Provide the (X, Y) coordinate of the cell's center where the given text is located.  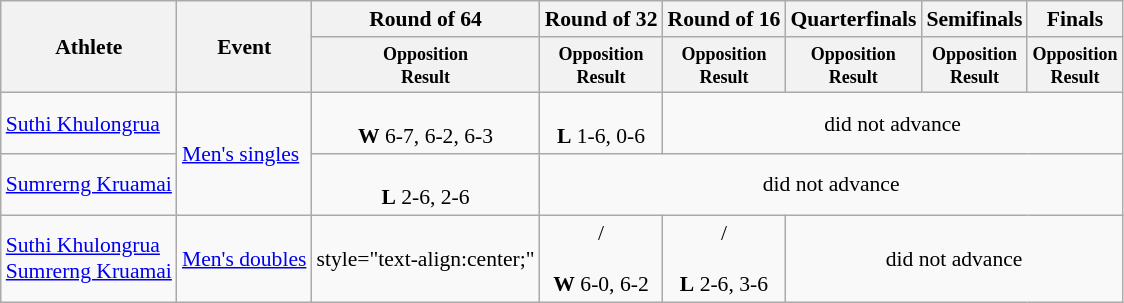
Round of 32 (602, 19)
Suthi Khulongrua Sumrerng Kruamai (89, 258)
Event (244, 47)
Finals (1074, 19)
Round of 64 (425, 19)
Semifinals (974, 19)
Suthi Khulongrua (89, 124)
Sumrerng Kruamai (89, 184)
Quarterfinals (853, 19)
L 2-6, 2-6 (425, 184)
/ L 2-6, 3-6 (724, 258)
Athlete (89, 47)
/ W 6-0, 6-2 (602, 258)
L 1-6, 0-6 (602, 124)
Round of 16 (724, 19)
style="text-align:center;" (425, 258)
Men's singles (244, 154)
W 6-7, 6-2, 6-3 (425, 124)
Men's doubles (244, 258)
